Pinpoint the cell where the given text exists, returning its (X, Y) midpoint coordinate. 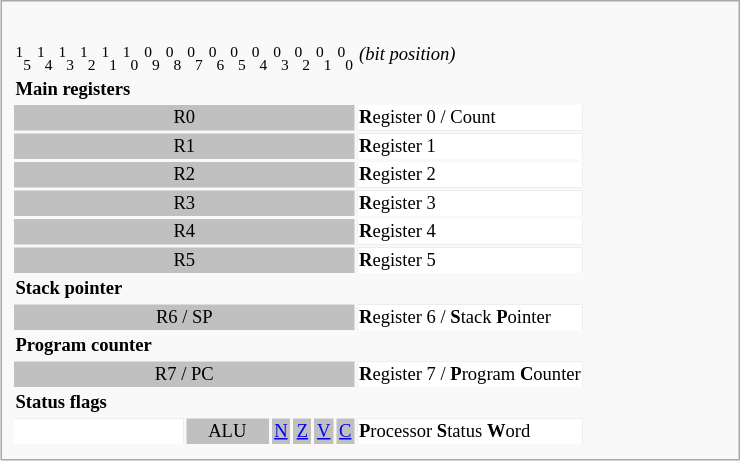
13 (66, 58)
Stack pointer (298, 290)
Register 3 (470, 204)
R4 (184, 233)
(bit position) (470, 58)
04 (259, 58)
11 (109, 58)
ALU (228, 432)
03 (281, 58)
Main registers (298, 90)
Register 2 (470, 176)
Register 6 / Stack Pointer (470, 318)
Z (302, 432)
R7 / PC (184, 375)
V (324, 432)
06 (216, 58)
R3 (184, 204)
15 (23, 58)
01 (324, 58)
05 (238, 58)
Register 1 (470, 147)
Register 5 (470, 261)
C (345, 432)
09 (152, 58)
Status flags (298, 404)
07 (195, 58)
10 (130, 58)
Program counter (298, 347)
Register 4 (470, 233)
Register 7 / Program Counter (470, 375)
R5 (184, 261)
00 (345, 58)
R0 (184, 119)
N (281, 432)
Register 0 / Count (470, 119)
R6 / SP (184, 318)
R2 (184, 176)
R1 (184, 147)
14 (44, 58)
08 (173, 58)
12 (87, 58)
02 (302, 58)
Processor Status Word (470, 432)
